Find where the given text appears and provide that cell's center as (x, y) coordinate. 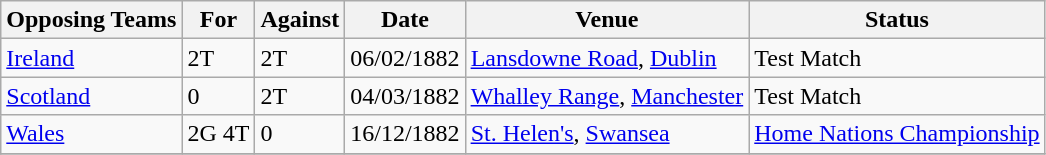
Against (300, 20)
Venue (607, 20)
Date (405, 20)
Scotland (92, 96)
Wales (92, 134)
Opposing Teams (92, 20)
Whalley Range, Manchester (607, 96)
16/12/1882 (405, 134)
For (218, 20)
Lansdowne Road, Dublin (607, 58)
Home Nations Championship (897, 134)
2G 4T (218, 134)
Status (897, 20)
04/03/1882 (405, 96)
06/02/1882 (405, 58)
St. Helen's, Swansea (607, 134)
Ireland (92, 58)
